Return [X, Y] of the center of cell containing provided text 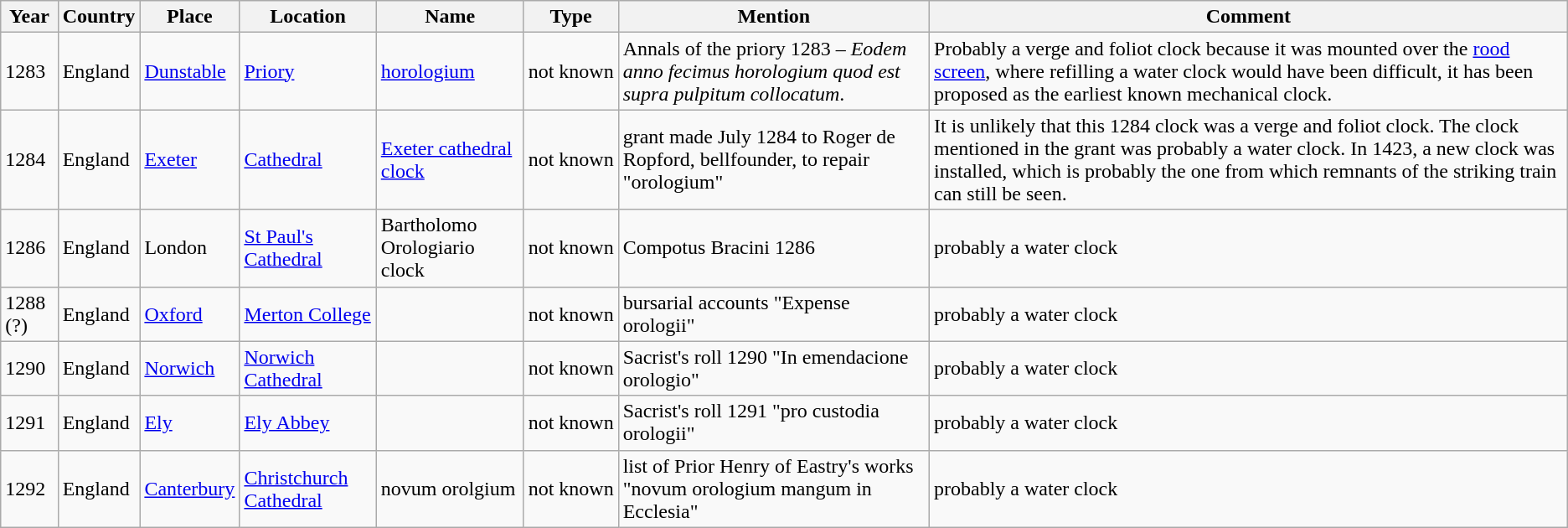
horologium [450, 71]
bursarial accounts "Expense orologii" [774, 313]
1288 (?) [29, 313]
Priory [308, 71]
Exeter cathedral clock [450, 159]
Canterbury [189, 489]
Sacrist's roll 1291 "pro custodia orologii" [774, 422]
1292 [29, 489]
Place [189, 17]
Comment [1249, 17]
Country [99, 17]
Location [308, 17]
1284 [29, 159]
grant made July 1284 to Roger de Ropford, bellfounder, to repair "orologium" [774, 159]
Cathedral [308, 159]
Ely Abbey [308, 422]
Type [571, 17]
Oxford [189, 313]
1290 [29, 369]
Name [450, 17]
Norwich Cathedral [308, 369]
Annals of the priory 1283 – Eodem anno fecimus horologium quod est supra pulpitum collocatum. [774, 71]
1291 [29, 422]
Mention [774, 17]
St Paul's Cathedral [308, 248]
Christchurch Cathedral [308, 489]
list of Prior Henry of Eastry's works "novum orologium mangum in Ecclesia" [774, 489]
Year [29, 17]
Compotus Bracini 1286 [774, 248]
Ely [189, 422]
London [189, 248]
novum orolgium [450, 489]
Exeter [189, 159]
Bartholomo Orologiario clock [450, 248]
Sacrist's roll 1290 "In emendacione orologio" [774, 369]
1283 [29, 71]
Dunstable [189, 71]
Merton College [308, 313]
Norwich [189, 369]
1286 [29, 248]
